Return (x, y) of the center of cell containing provided text 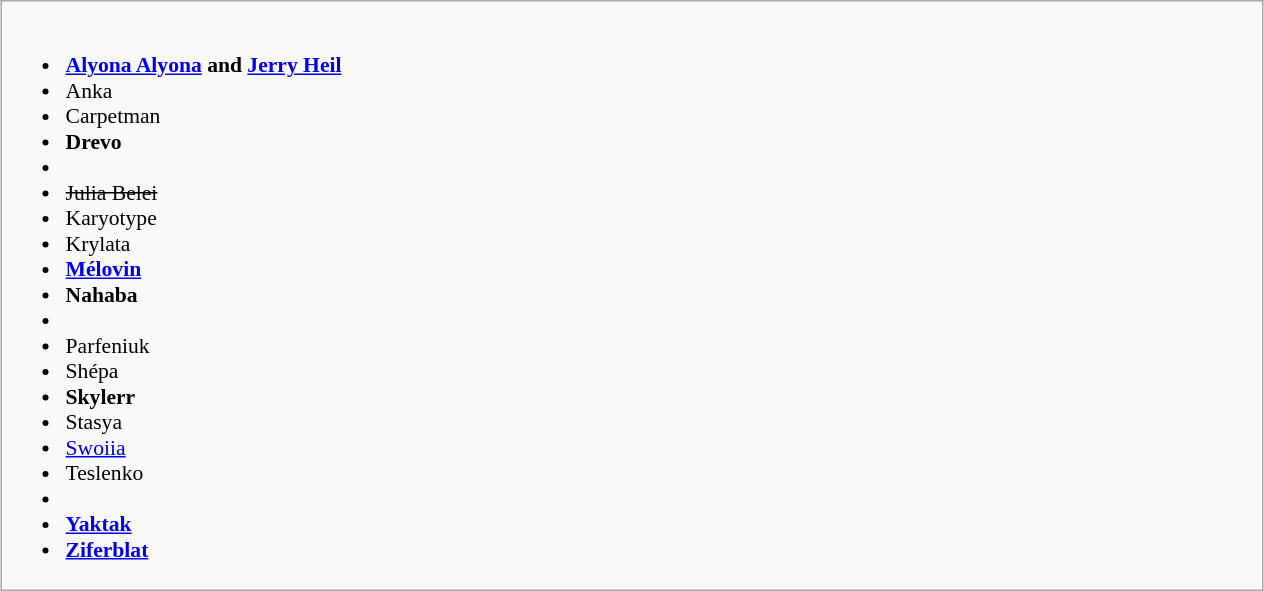
Alyona Alyona and Jerry HeilAnkaCarpetmanDrevoJulia BeleiKaryotypeKrylataMélovinNahabaParfeniukShépaSkylerrStasyaSwoiiaTeslenkoYaktakZiferblat (632, 296)
